From the cell containing the given text, extract its center point as (X, Y) coordinate. 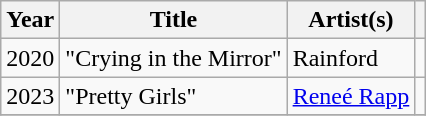
"Crying in the Mirror" (174, 58)
Rainford (351, 58)
"Pretty Girls" (174, 96)
Title (174, 20)
2023 (30, 96)
Artist(s) (351, 20)
Year (30, 20)
2020 (30, 58)
Reneé Rapp (351, 96)
